From the cell containing the given text, extract its center point as [X, Y] coordinate. 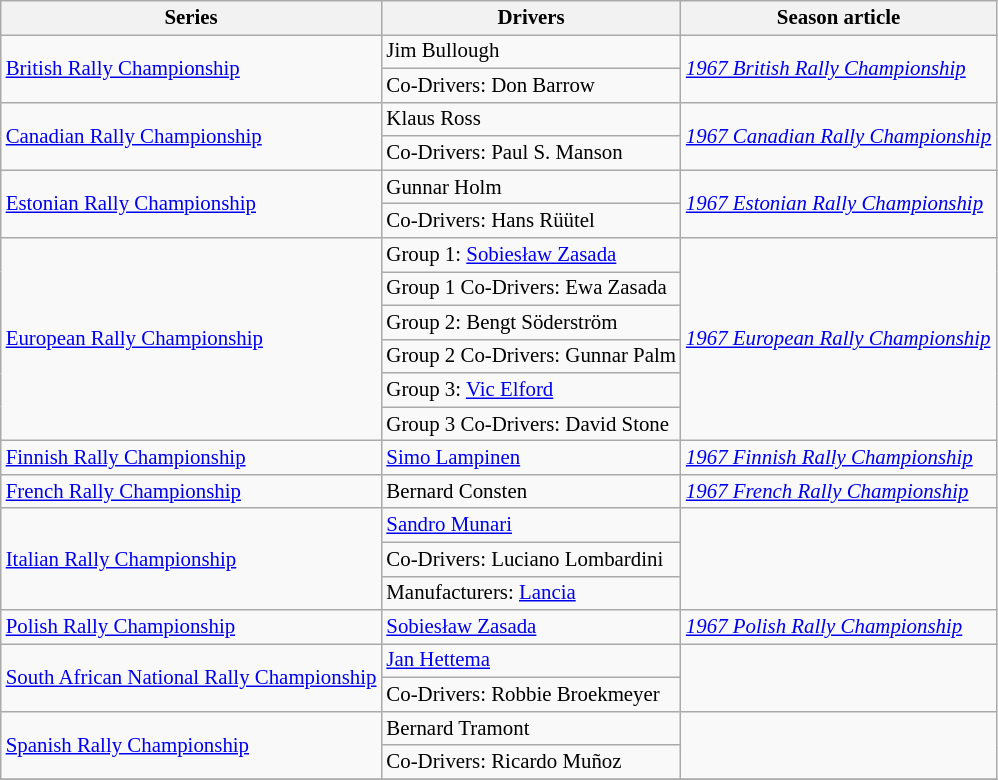
South African National Rally Championship [192, 678]
Gunnar Holm [531, 187]
Klaus Ross [531, 119]
Co-Drivers: Don Barrow [531, 85]
Simo Lampinen [531, 458]
French Rally Championship [192, 491]
1967 Finnish Rally Championship [838, 458]
Series [192, 18]
1967 British Rally Championship [838, 68]
Finnish Rally Championship [192, 458]
Canadian Rally Championship [192, 136]
Sandro Munari [531, 525]
Group 3: Vic Elford [531, 390]
1967 Polish Rally Championship [838, 627]
1967 European Rally Championship [838, 340]
Group 3 Co-Drivers: David Stone [531, 424]
Group 1 Co-Drivers: Ewa Zasada [531, 288]
Jan Hettema [531, 661]
Bernard Consten [531, 491]
1967 Canadian Rally Championship [838, 136]
Jim Bullough [531, 51]
Group 2 Co-Drivers: Gunnar Palm [531, 356]
Polish Rally Championship [192, 627]
Co-Drivers: Paul S. Manson [531, 153]
Bernard Tramont [531, 728]
Italian Rally Championship [192, 559]
Group 1: Sobiesław Zasada [531, 255]
Manufacturers: Lancia [531, 593]
Co-Drivers: Robbie Broekmeyer [531, 695]
Co-Drivers: Luciano Lombardini [531, 559]
European Rally Championship [192, 340]
1967 French Rally Championship [838, 491]
Sobiesław Zasada [531, 627]
British Rally Championship [192, 68]
1967 Estonian Rally Championship [838, 204]
Co-Drivers: Ricardo Muñoz [531, 762]
Co-Drivers: Hans Rüütel [531, 221]
Estonian Rally Championship [192, 204]
Group 2: Bengt Söderström [531, 322]
Drivers [531, 18]
Season article [838, 18]
Spanish Rally Championship [192, 745]
